Return (X, Y) of the center of cell containing provided text 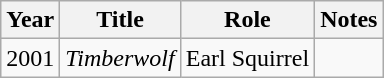
Notes (349, 20)
Title (120, 20)
Role (247, 20)
2001 (30, 58)
Timberwolf (120, 58)
Earl Squirrel (247, 58)
Year (30, 20)
